Detect which cell encompasses the target text, then output its (X, Y) center coordinate. 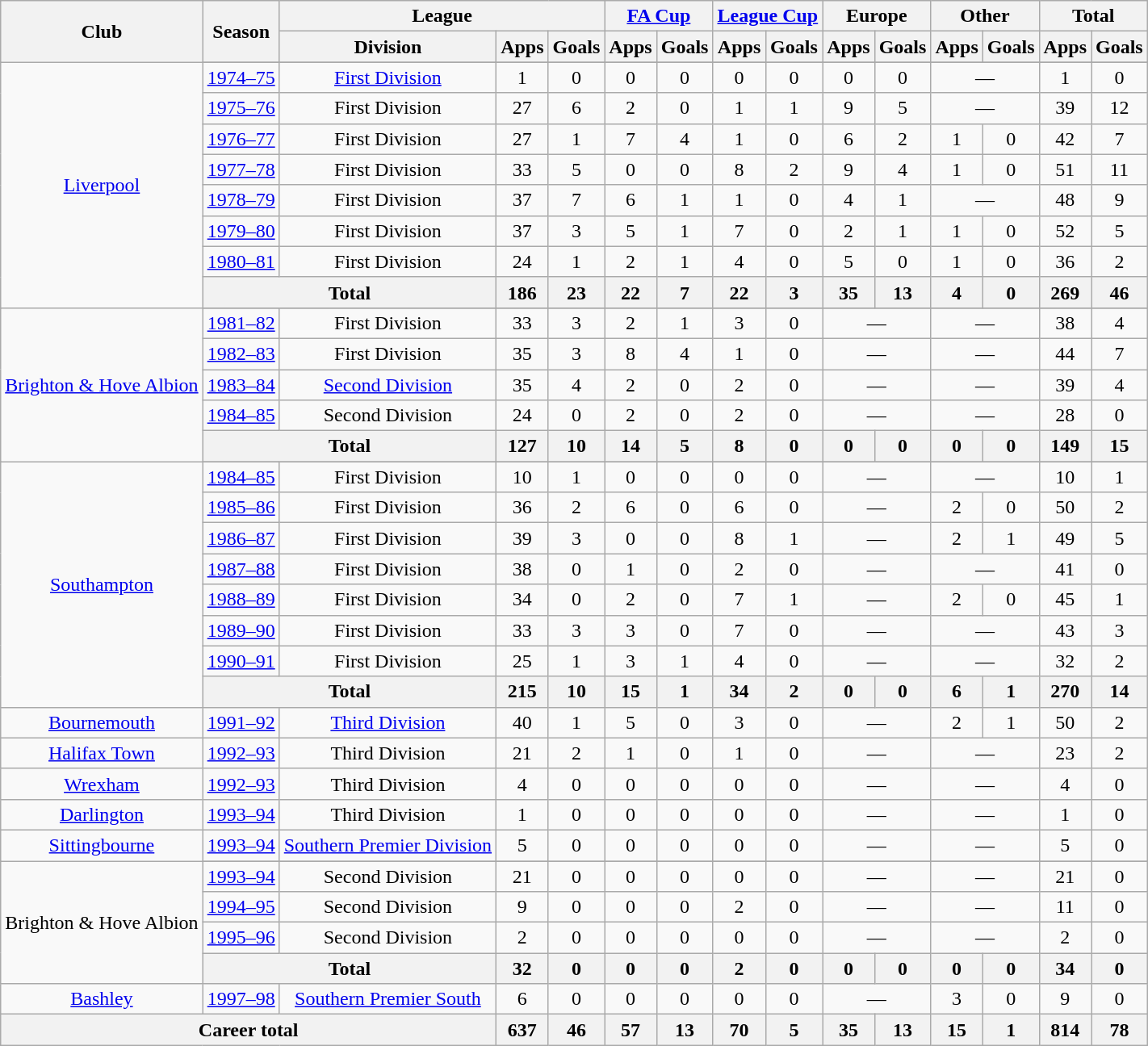
Europe (877, 16)
215 (522, 692)
1978–79 (241, 200)
League Cup (768, 16)
1995–96 (241, 938)
1989–90 (241, 630)
186 (522, 292)
270 (1065, 692)
637 (522, 1030)
51 (1065, 169)
1976–77 (241, 139)
12 (1120, 108)
45 (1065, 600)
57 (631, 1030)
1982–83 (241, 354)
Career total (249, 1030)
814 (1065, 1030)
1986–87 (241, 538)
1988–89 (241, 600)
1997–98 (241, 999)
FA Cup (659, 16)
Club (102, 31)
28 (1065, 416)
Bournemouth (102, 722)
1975–76 (241, 108)
1983–84 (241, 385)
40 (522, 722)
1979–80 (241, 231)
49 (1065, 538)
48 (1065, 200)
League (442, 16)
Bashley (102, 999)
1987–88 (241, 569)
149 (1065, 446)
Division (388, 47)
52 (1065, 231)
41 (1065, 569)
Wrexham (102, 784)
Southampton (102, 584)
1980–81 (241, 261)
Southern Premier South (388, 999)
78 (1120, 1030)
Darlington (102, 814)
1985–86 (241, 508)
1990–91 (241, 661)
42 (1065, 139)
70 (739, 1030)
Season (241, 31)
Southern Premier Division (388, 845)
1974–75 (241, 77)
1994–95 (241, 907)
Liverpool (102, 185)
1977–78 (241, 169)
44 (1065, 354)
25 (522, 661)
269 (1065, 292)
Halifax Town (102, 753)
127 (522, 446)
43 (1065, 630)
1981–82 (241, 323)
Sittingbourne (102, 845)
1991–92 (241, 722)
Other (985, 16)
